Output the (X, Y) coordinate of the center of the cell containing the given text.  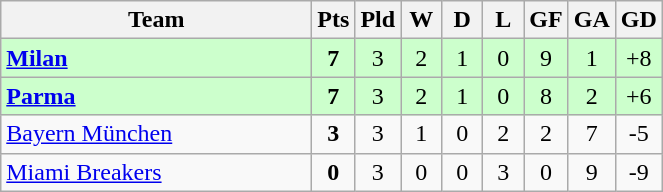
+6 (638, 96)
Team (156, 20)
Pts (334, 20)
-9 (638, 172)
GA (592, 20)
8 (546, 96)
D (462, 20)
-5 (638, 134)
+8 (638, 58)
Parma (156, 96)
GF (546, 20)
L (504, 20)
W (422, 20)
Milan (156, 58)
GD (638, 20)
Pld (378, 20)
Miami Breakers (156, 172)
Bayern München (156, 134)
